For the text-containing cell, return its midpoint in (X, Y) coordinate format. 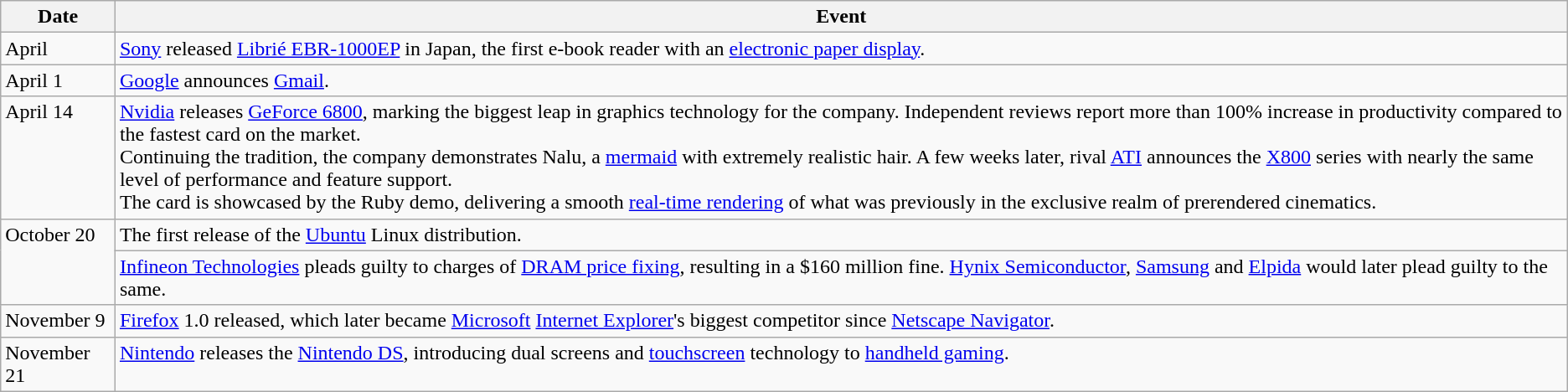
Google announces Gmail. (841, 80)
Date (59, 17)
November 21 (59, 364)
Event (841, 17)
Firefox 1.0 released, which later became Microsoft Internet Explorer's biggest competitor since Netscape Navigator. (841, 321)
Sony released Librié EBR-1000EP in Japan, the first e-book reader with an electronic paper display. (841, 49)
April 1 (59, 80)
November 9 (59, 321)
Nintendo releases the Nintendo DS, introducing dual screens and touchscreen technology to handheld gaming. (841, 364)
April (59, 49)
October 20 (59, 261)
The first release of the Ubuntu Linux distribution. (841, 235)
April 14 (59, 157)
